Output the (X, Y) coordinate of the center of the cell containing the given text.  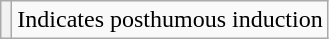
Indicates posthumous induction (170, 20)
